For the text-containing cell, return its midpoint in (X, Y) coordinate format. 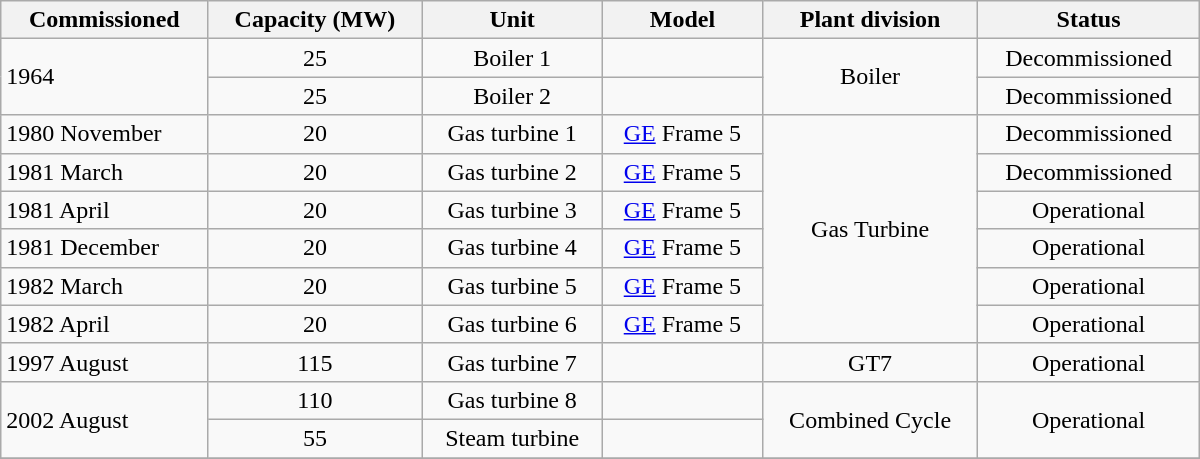
1980 November (104, 134)
Plant division (870, 20)
Capacity (MW) (315, 20)
Gas turbine 7 (512, 362)
2002 August (104, 419)
Gas turbine 2 (512, 172)
Gas turbine 6 (512, 324)
GT7 (870, 362)
Boiler 1 (512, 58)
Gas turbine 4 (512, 248)
Combined Cycle (870, 419)
1981 March (104, 172)
Commissioned (104, 20)
1982 March (104, 286)
Boiler 2 (512, 96)
1997 August (104, 362)
Model (682, 20)
1981 December (104, 248)
Steam turbine (512, 438)
Gas turbine 8 (512, 400)
115 (315, 362)
1982 April (104, 324)
Boiler (870, 77)
Gas turbine 5 (512, 286)
Gas turbine 3 (512, 210)
Gas turbine 1 (512, 134)
1981 April (104, 210)
1964 (104, 77)
110 (315, 400)
55 (315, 438)
Unit (512, 20)
Status (1088, 20)
Gas Turbine (870, 229)
